Provide the (X, Y) coordinate of the cell's center where the given text is located.  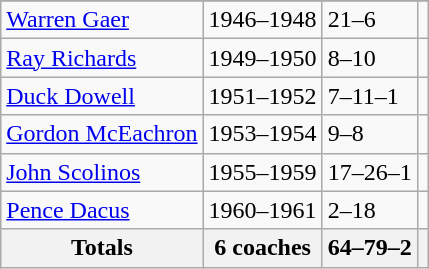
1951–1952 (262, 96)
John Scolinos (102, 172)
9–8 (370, 134)
Gordon McEachron (102, 134)
Ray Richards (102, 58)
17–26–1 (370, 172)
2–18 (370, 210)
1946–1948 (262, 20)
64–79–2 (370, 248)
Totals (102, 248)
1949–1950 (262, 58)
Pence Dacus (102, 210)
1955–1959 (262, 172)
1953–1954 (262, 134)
7–11–1 (370, 96)
Duck Dowell (102, 96)
6 coaches (262, 248)
21–6 (370, 20)
8–10 (370, 58)
Warren Gaer (102, 20)
1960–1961 (262, 210)
